Extract the [X, Y] coordinate from the center of the cell holding the provided text.  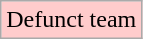
Defunct team [72, 20]
